Extract the (X, Y) coordinate from the center of the cell holding the provided text.  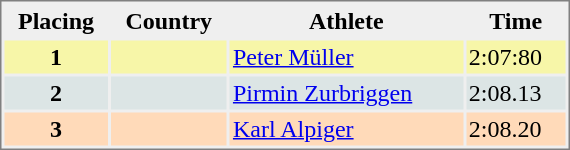
2:08.13 (516, 92)
2:07:80 (516, 56)
Karl Alpiger (346, 128)
3 (56, 128)
Country (169, 20)
2:08.20 (516, 128)
Placing (56, 20)
Time (516, 20)
Peter Müller (346, 56)
Pirmin Zurbriggen (346, 92)
1 (56, 56)
2 (56, 92)
Athlete (346, 20)
